Return (x, y) of the center of cell containing provided text 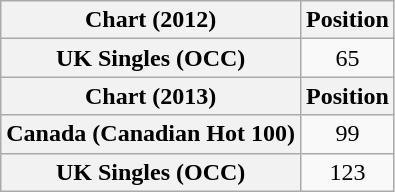
65 (348, 58)
123 (348, 172)
Canada (Canadian Hot 100) (151, 134)
99 (348, 134)
Chart (2012) (151, 20)
Chart (2013) (151, 96)
